From the cell containing the given text, extract its center point as (X, Y) coordinate. 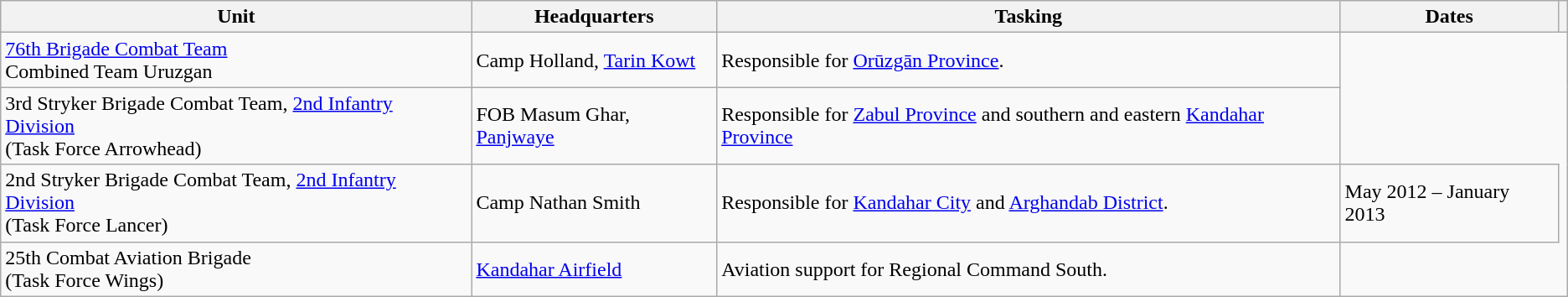
Responsible for Zabul Province and southern and eastern Kandahar Province (1029, 126)
Kandahar Airfield (595, 268)
FOB Masum Ghar, Panjwaye (595, 126)
76th Brigade Combat TeamCombined Team Uruzgan (236, 60)
25th Combat Aviation Brigade(Task Force Wings) (236, 268)
Responsible for Orūzgān Province. (1029, 60)
Camp Nathan Smith (595, 203)
3rd Stryker Brigade Combat Team, 2nd Infantry Division(Task Force Arrowhead) (236, 126)
Aviation support for Regional Command South. (1029, 268)
Camp Holland, Tarin Kowt (595, 60)
Responsible for Kandahar City and Arghandab District. (1029, 203)
Unit (236, 17)
2nd Stryker Brigade Combat Team, 2nd Infantry Division (Task Force Lancer) (236, 203)
May 2012 – January 2013 (1449, 203)
Dates (1449, 17)
Tasking (1029, 17)
Headquarters (595, 17)
